Return [x, y] of the center of cell containing provided text 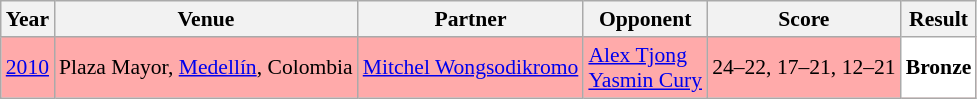
Result [939, 19]
Partner [471, 19]
24–22, 17–21, 12–21 [804, 68]
Bronze [939, 68]
Alex Tjong Yasmin Cury [645, 68]
Year [28, 19]
Score [804, 19]
Plaza Mayor, Medellín, Colombia [206, 68]
2010 [28, 68]
Mitchel Wongsodikromo [471, 68]
Opponent [645, 19]
Venue [206, 19]
